Output the (X, Y) coordinate of the center of the cell containing the given text.  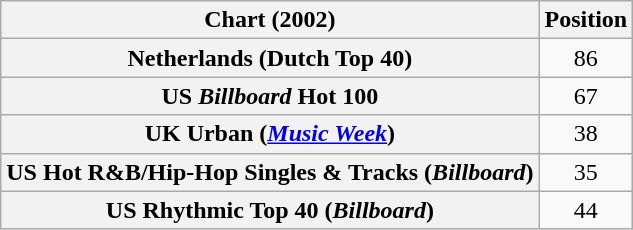
38 (586, 134)
35 (586, 172)
US Hot R&B/Hip-Hop Singles & Tracks (Billboard) (270, 172)
US Billboard Hot 100 (270, 96)
Position (586, 20)
UK Urban (Music Week) (270, 134)
44 (586, 210)
Chart (2002) (270, 20)
86 (586, 58)
Netherlands (Dutch Top 40) (270, 58)
US Rhythmic Top 40 (Billboard) (270, 210)
67 (586, 96)
